Extract the (X, Y) coordinate from the center of the cell holding the provided text.  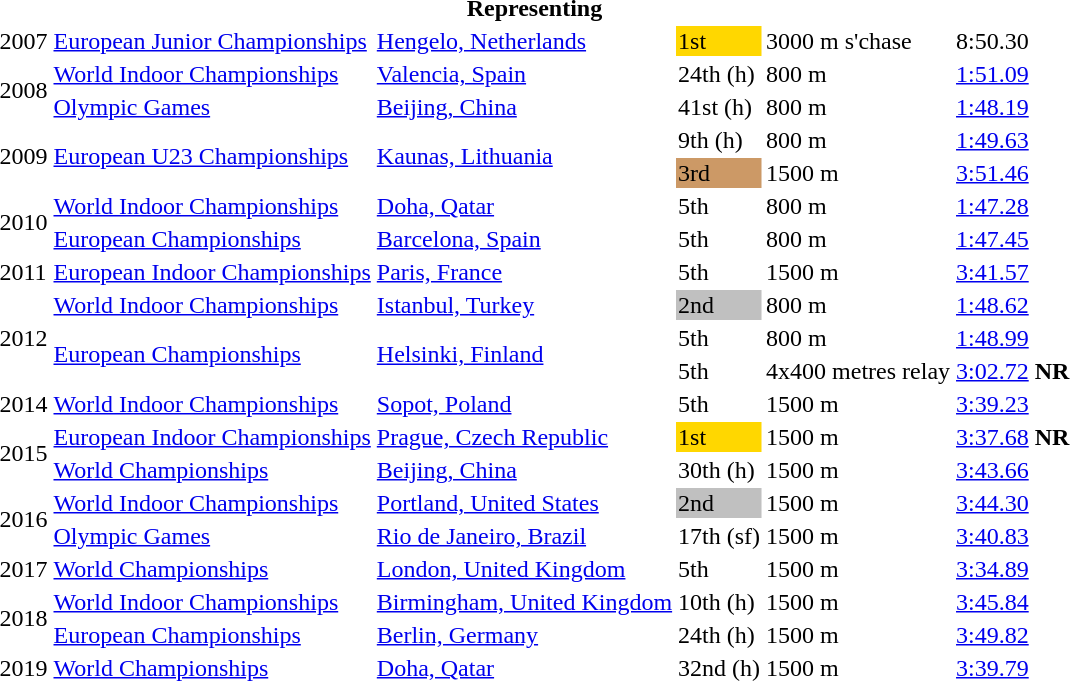
9th (h) (720, 140)
Barcelona, Spain (524, 239)
Paris, France (524, 272)
European Junior Championships (212, 41)
Birmingham, United Kingdom (524, 602)
Rio de Janeiro, Brazil (524, 536)
Berlin, Germany (524, 635)
4x400 metres relay (858, 371)
Hengelo, Netherlands (524, 41)
17th (sf) (720, 536)
European U23 Championships (212, 156)
3000 m s'chase (858, 41)
30th (h) (720, 470)
Doha, Qatar (524, 206)
Prague, Czech Republic (524, 437)
Istanbul, Turkey (524, 305)
Valencia, Spain (524, 74)
41st (h) (720, 107)
Helsinki, Finland (524, 354)
Portland, United States (524, 503)
Kaunas, Lithuania (524, 156)
10th (h) (720, 602)
London, United Kingdom (524, 569)
3rd (720, 173)
Sopot, Poland (524, 404)
